Locate the cell with the specified text and output its [x, y] center coordinate. 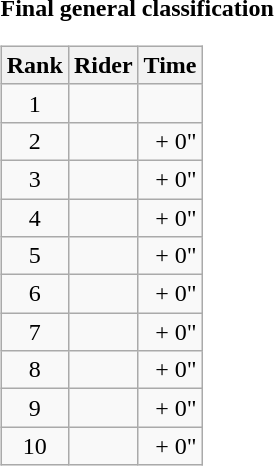
Rank [34, 65]
2 [34, 141]
Rider [103, 65]
Time [170, 65]
8 [34, 370]
1 [34, 103]
3 [34, 179]
4 [34, 217]
6 [34, 294]
9 [34, 408]
5 [34, 256]
7 [34, 332]
10 [34, 446]
